Determine the [x, y] coordinate at the center of the cell enclosing the given text.  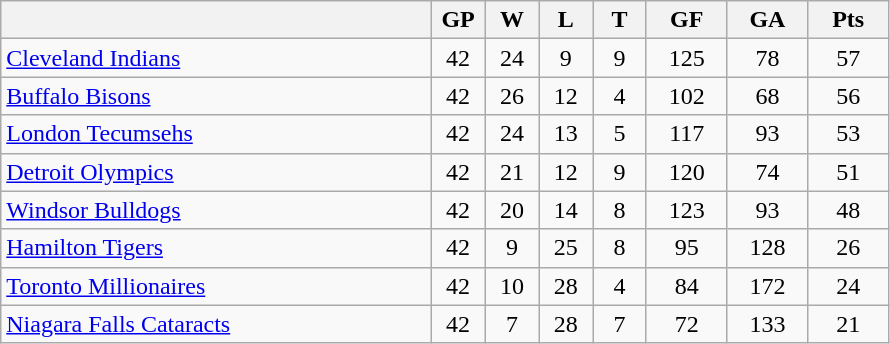
117 [686, 134]
Detroit Olympics [216, 172]
20 [512, 210]
Pts [848, 20]
13 [566, 134]
14 [566, 210]
5 [620, 134]
Buffalo Bisons [216, 96]
56 [848, 96]
128 [768, 248]
Windsor Bulldogs [216, 210]
W [512, 20]
GF [686, 20]
84 [686, 286]
L [566, 20]
72 [686, 324]
102 [686, 96]
GA [768, 20]
Cleveland Indians [216, 58]
95 [686, 248]
68 [768, 96]
53 [848, 134]
172 [768, 286]
T [620, 20]
74 [768, 172]
51 [848, 172]
120 [686, 172]
Niagara Falls Cataracts [216, 324]
57 [848, 58]
Toronto Millionaires [216, 286]
25 [566, 248]
48 [848, 210]
123 [686, 210]
10 [512, 286]
125 [686, 58]
Hamilton Tigers [216, 248]
London Tecumsehs [216, 134]
GP [458, 20]
78 [768, 58]
133 [768, 324]
